Detect which cell encompasses the target text, then output its [X, Y] center coordinate. 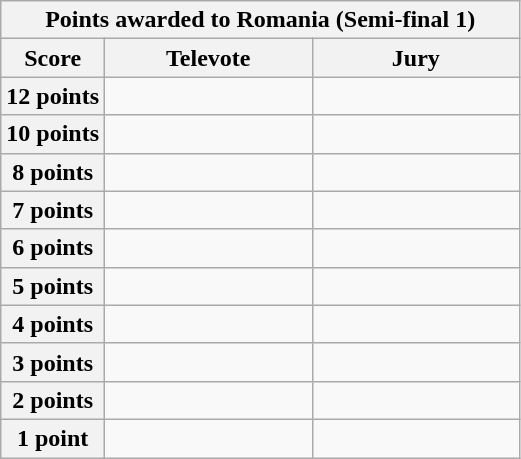
1 point [53, 438]
Score [53, 58]
3 points [53, 362]
6 points [53, 248]
2 points [53, 400]
4 points [53, 324]
8 points [53, 172]
12 points [53, 96]
7 points [53, 210]
5 points [53, 286]
10 points [53, 134]
Televote [209, 58]
Jury [416, 58]
Points awarded to Romania (Semi-final 1) [260, 20]
